Extract the [X, Y] coordinate from the center of the cell holding the provided text.  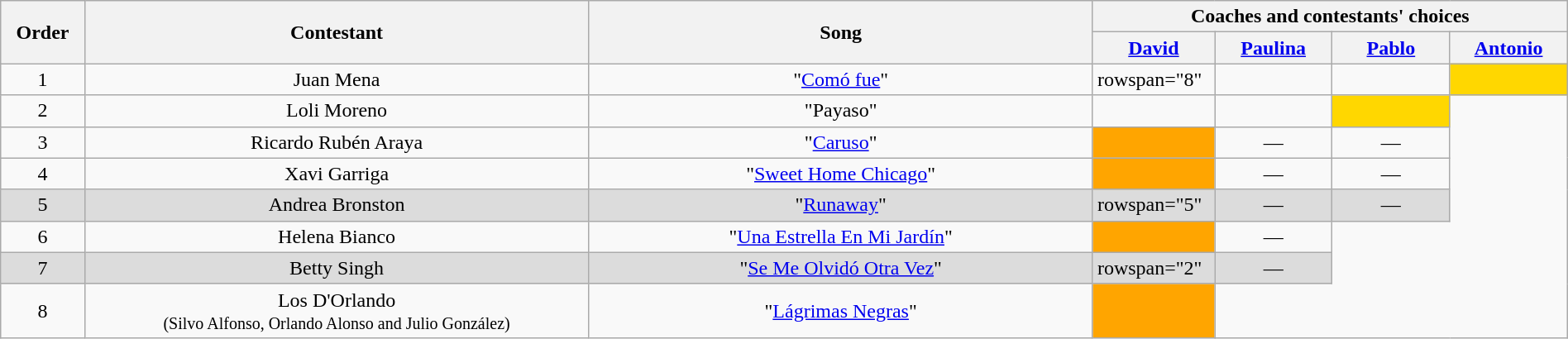
Order [43, 32]
rowspan="8" [1153, 79]
Xavi Garriga [337, 174]
Juan Mena [337, 79]
"Se Me Olvidó Otra Vez" [841, 268]
David [1153, 48]
"Sweet Home Chicago" [841, 174]
Los D'Orlando (Silvo Alfonso, Orlando Alonso and Julio González) [337, 311]
"Runaway" [841, 205]
Helena Bianco [337, 236]
2 [43, 111]
Loli Moreno [337, 111]
Song [841, 32]
7 [43, 268]
"Lágrimas Negras" [841, 311]
Ricardo Rubén Araya [337, 142]
3 [43, 142]
Contestant [337, 32]
1 [43, 79]
"Payaso" [841, 111]
"Caruso" [841, 142]
Coaches and contestants' choices [1330, 17]
Betty Singh [337, 268]
6 [43, 236]
4 [43, 174]
5 [43, 205]
Paulina [1274, 48]
"Comó fue" [841, 79]
rowspan="5" [1153, 205]
Andrea Bronston [337, 205]
8 [43, 311]
"Una Estrella En Mi Jardín" [841, 236]
rowspan="2" [1153, 268]
Antonio [1508, 48]
Pablo [1391, 48]
